Detect which cell encompasses the target text, then output its [x, y] center coordinate. 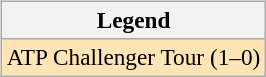
ATP Challenger Tour (1–0) [133, 57]
Legend [133, 20]
